Output the [x, y] coordinate of the center of the cell containing the given text.  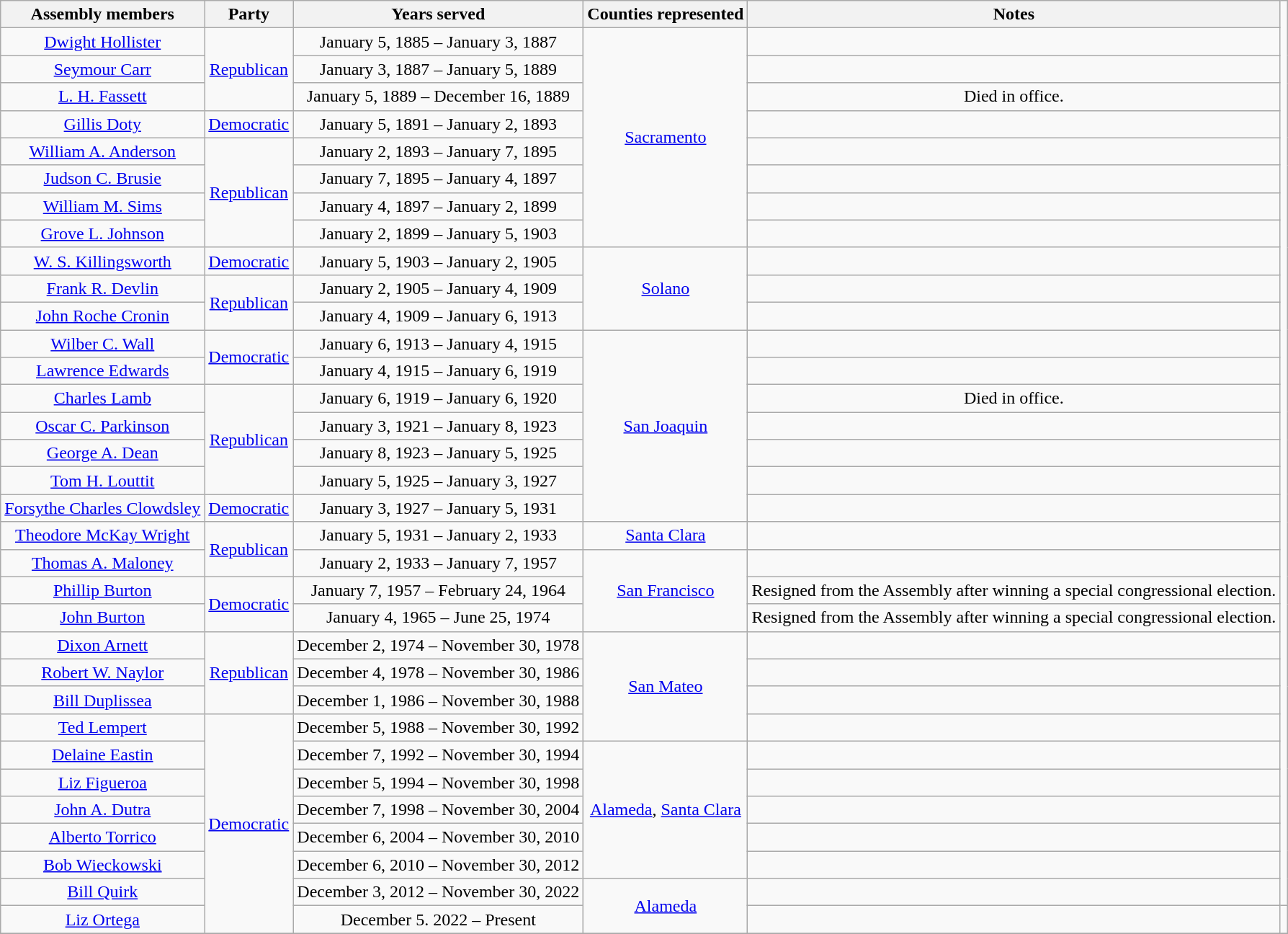
Forsythe Charles Clowdsley [102, 508]
January 3, 1887 – January 5, 1889 [438, 69]
Dwight Hollister [102, 42]
January 4, 1897 – January 2, 1899 [438, 206]
Theodore McKay Wright [102, 535]
December 6, 2010 – November 30, 2012 [438, 865]
John Burton [102, 618]
Delaine Eastin [102, 755]
January 2, 1933 – January 7, 1957 [438, 563]
December 5, 1988 – November 30, 1992 [438, 727]
Robert W. Naylor [102, 672]
William M. Sims [102, 206]
Lawrence Edwards [102, 371]
January 7, 1957 – February 24, 1964 [438, 590]
December 3, 2012 – November 30, 2022 [438, 892]
Years served [438, 14]
W. S. Killingsworth [102, 261]
Thomas A. Maloney [102, 563]
Alberto Torrico [102, 837]
January 2, 1893 – January 7, 1895 [438, 151]
L. H. Fassett [102, 97]
Frank R. Devlin [102, 288]
January 5, 1885 – January 3, 1887 [438, 42]
January 2, 1899 – January 5, 1903 [438, 233]
San Francisco [666, 590]
Alameda [666, 906]
January 4, 1965 – June 25, 1974 [438, 618]
January 5, 1931 – January 2, 1933 [438, 535]
Bob Wieckowski [102, 865]
Charles Lamb [102, 399]
January 7, 1895 – January 4, 1897 [438, 179]
Bill Quirk [102, 892]
January 3, 1921 – January 8, 1923 [438, 426]
January 5, 1891 – January 2, 1893 [438, 124]
January 6, 1913 – January 4, 1915 [438, 344]
January 4, 1909 – January 6, 1913 [438, 316]
Solano [666, 288]
Ted Lempert [102, 727]
Alameda, Santa Clara [666, 809]
John A. Dutra [102, 810]
December 7, 1992 – November 30, 1994 [438, 755]
December 1, 1986 – November 30, 1988 [438, 700]
Liz Figueroa [102, 782]
Liz Ortega [102, 920]
January 8, 1923 – January 5, 1925 [438, 453]
Counties represented [666, 14]
Dixon Arnett [102, 645]
December 6, 2004 – November 30, 2010 [438, 837]
Party [249, 14]
January 4, 1915 – January 6, 1919 [438, 371]
Wilber C. Wall [102, 344]
Santa Clara [666, 535]
San Mateo [666, 686]
San Joaquin [666, 426]
George A. Dean [102, 453]
December 7, 1998 – November 30, 2004 [438, 810]
John Roche Cronin [102, 316]
December 5, 1994 – November 30, 1998 [438, 782]
William A. Anderson [102, 151]
December 4, 1978 – November 30, 1986 [438, 672]
Notes [1014, 14]
January 5, 1925 – January 3, 1927 [438, 481]
January 5, 1903 – January 2, 1905 [438, 261]
January 3, 1927 – January 5, 1931 [438, 508]
Phillip Burton [102, 590]
December 5. 2022 – Present [438, 920]
January 2, 1905 – January 4, 1909 [438, 288]
Bill Duplissea [102, 700]
Oscar C. Parkinson [102, 426]
Assembly members [102, 14]
Judson C. Brusie [102, 179]
Seymour Carr [102, 69]
December 2, 1974 – November 30, 1978 [438, 645]
Gillis Doty [102, 124]
January 5, 1889 – December 16, 1889 [438, 97]
Sacramento [666, 138]
January 6, 1919 – January 6, 1920 [438, 399]
Tom H. Louttit [102, 481]
Grove L. Johnson [102, 233]
